Detect which cell encompasses the target text, then output its [X, Y] center coordinate. 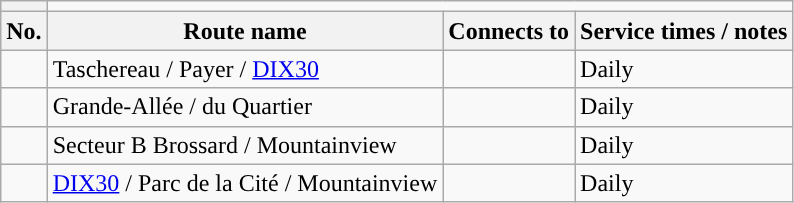
Connects to [509, 31]
Secteur B Brossard / Mountainview [245, 145]
Route name [245, 31]
Taschereau / Payer / DIX30 [245, 69]
Grande-Allée / du Quartier [245, 107]
Service times / notes [684, 31]
No. [24, 31]
DIX30 / Parc de la Cité / Mountainview [245, 183]
